Detect which cell encompasses the target text, then output its (X, Y) center coordinate. 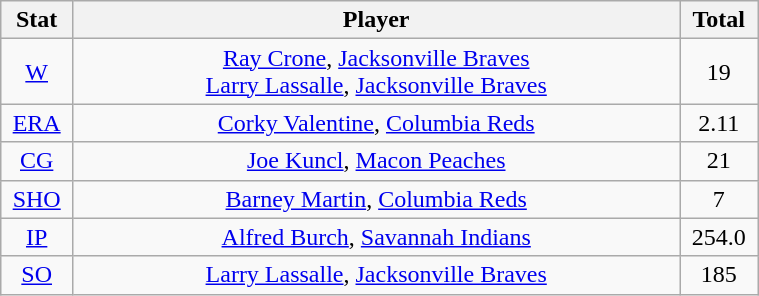
21 (719, 161)
2.11 (719, 123)
Ray Crone, Jacksonville Braves Larry Lassalle, Jacksonville Braves (376, 72)
254.0 (719, 237)
Joe Kuncl, Macon Peaches (376, 161)
185 (719, 275)
7 (719, 199)
ERA (37, 123)
Alfred Burch, Savannah Indians (376, 237)
Player (376, 20)
Barney Martin, Columbia Reds (376, 199)
Total (719, 20)
19 (719, 72)
CG (37, 161)
Corky Valentine, Columbia Reds (376, 123)
W (37, 72)
SHO (37, 199)
Stat (37, 20)
SO (37, 275)
IP (37, 237)
Larry Lassalle, Jacksonville Braves (376, 275)
